Pinpoint the cell where the given text exists, returning its (x, y) midpoint coordinate. 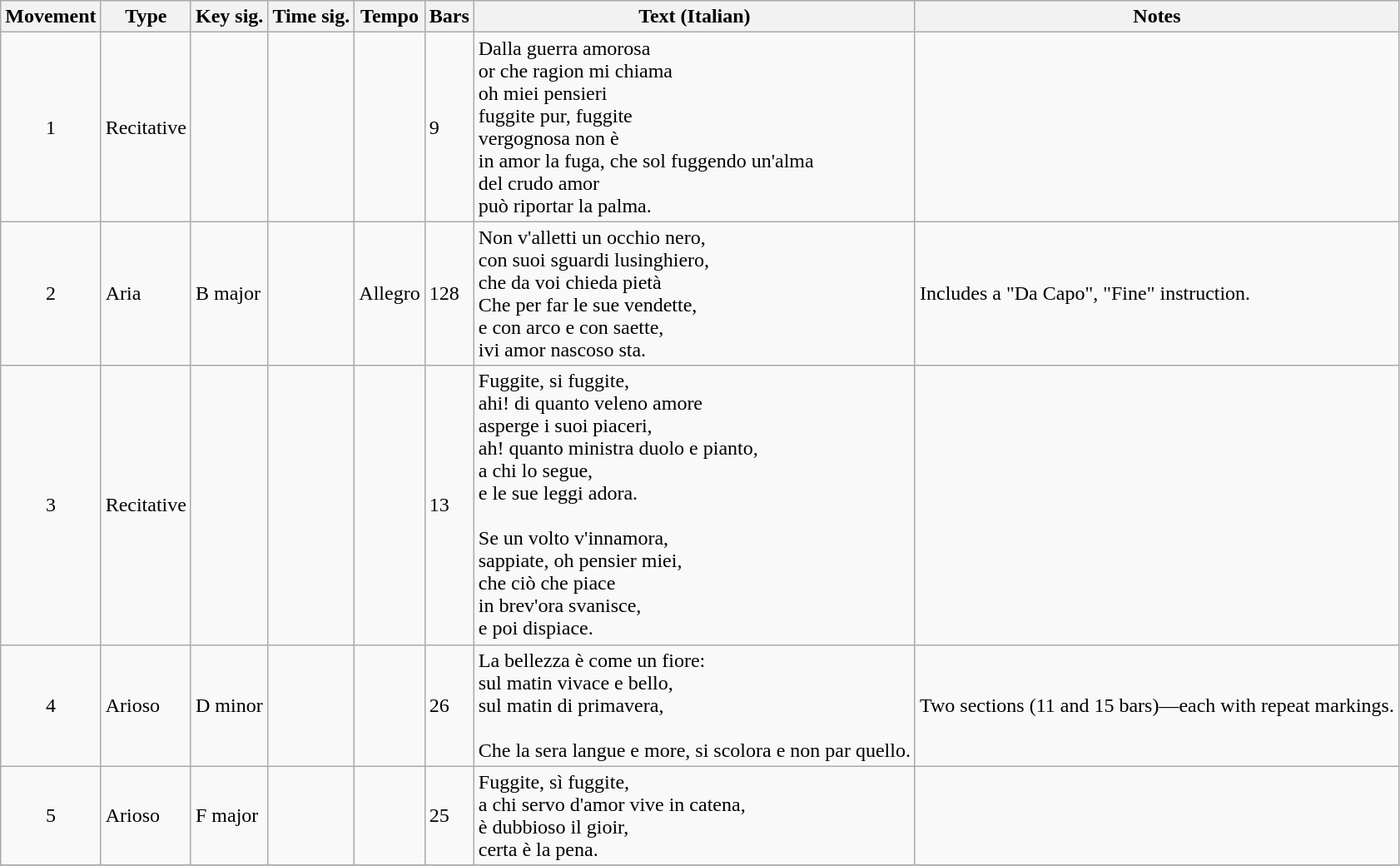
Movement (51, 17)
Two sections (11 and 15 bars)—each with repeat markings. (1157, 705)
Allegro (390, 293)
Text (Italian) (694, 17)
Tempo (390, 17)
3 (51, 505)
Type (146, 17)
D minor (229, 705)
B major (229, 293)
9 (449, 127)
1 (51, 127)
Notes (1157, 17)
Aria (146, 293)
26 (449, 705)
13 (449, 505)
2 (51, 293)
4 (51, 705)
F major (229, 816)
Includes a "Da Capo", "Fine" instruction. (1157, 293)
128 (449, 293)
25 (449, 816)
Bars (449, 17)
Fuggite, sì fuggite,a chi servo d'amor vive in catena,è dubbioso il gioir,certa è la pena. (694, 816)
Time sig. (311, 17)
La bellezza è come un fiore:sul matin vivace e bello,sul matin di primavera,Che la sera langue e more, si scolora e non par quello. (694, 705)
Key sig. (229, 17)
5 (51, 816)
